Identify which cell holds the provided text, then report its (x, y) central coordinate. 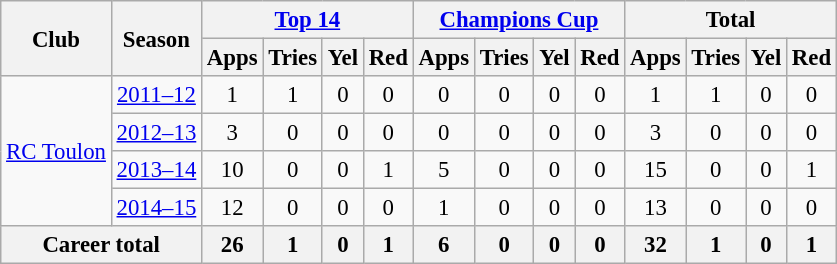
Career total (102, 245)
Top 14 (308, 20)
26 (232, 245)
13 (656, 208)
32 (656, 245)
Season (156, 38)
6 (444, 245)
2011–12 (156, 95)
15 (656, 170)
Total (731, 20)
Champions Cup (519, 20)
2013–14 (156, 170)
10 (232, 170)
12 (232, 208)
2012–13 (156, 133)
RC Toulon (56, 151)
Club (56, 38)
2014–15 (156, 208)
5 (444, 170)
